Search for the cell housing the specified text and yield its [x, y] center coordinate. 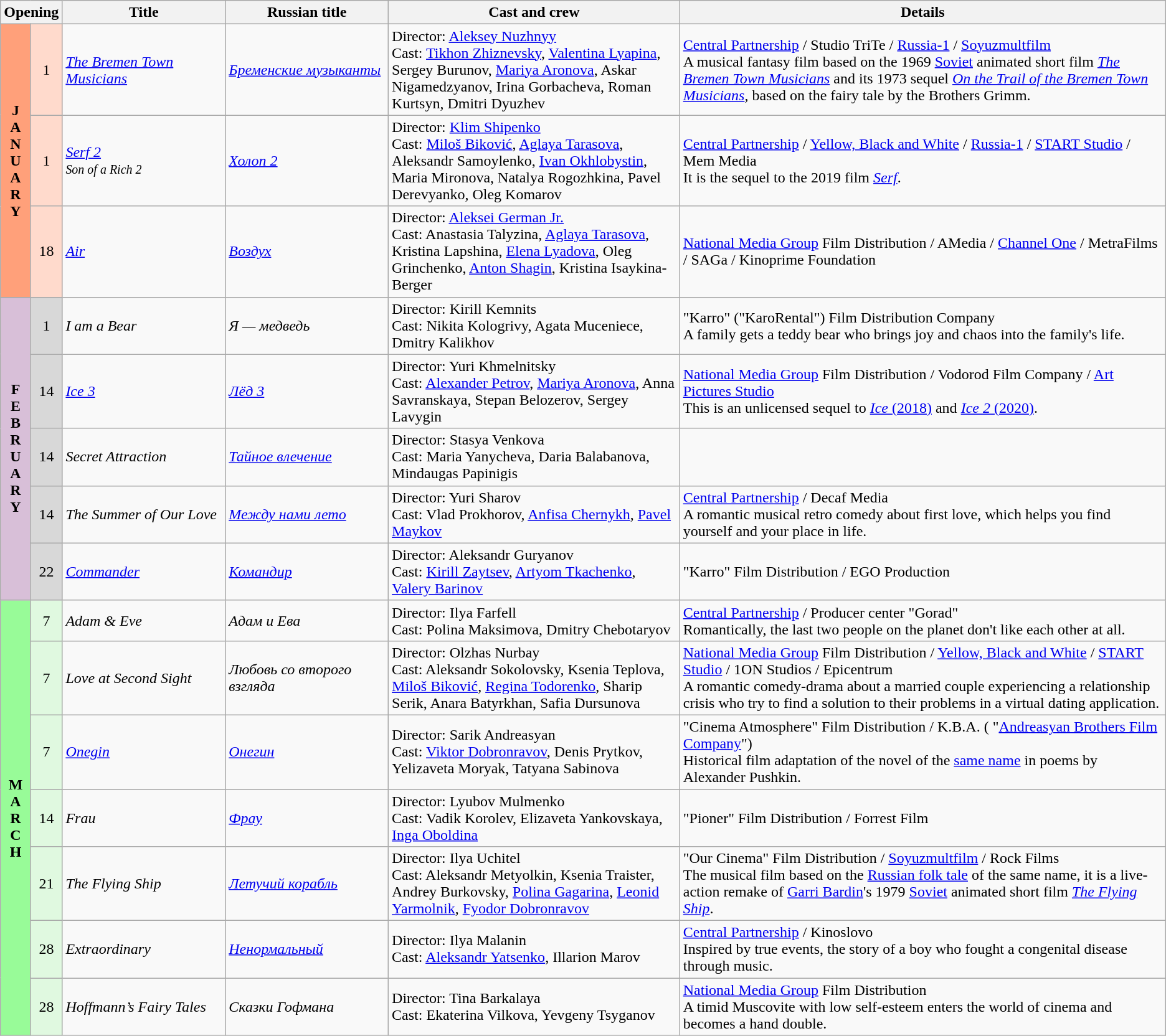
Ненормальный [307, 949]
Central Partnership / Producer center "Gorad" Romantically, the last two people on the planet don't like each other at all. [922, 620]
National Media Group Film Distribution / Vodorod Film Company / Art Pictures Studio This is an unlicensed sequel to Ice (2018) and Ice 2 (2020). [922, 391]
Director: Yuri Khmelnitsky Cast: Alexander Petrov, Mariya Aronova, Anna Savranskaya, Stepan Belozerov, Sergey Lavygin [534, 391]
The Bremen Town Musicians [144, 70]
Между нами лето [307, 514]
Director: Olzhas Nurbay Cast: Aleksandr Sokolovsky, Ksenia Teplova, Miloš Biković, Regina Todorenko, Sharip Serik, Anara Batyrkhan, Safia Dursunova [534, 677]
Central Partnership / Kinoslovo Inspired by true events, the story of a boy who fought a congenital disease through music. [922, 949]
Director: Lyubov Mulmenko Cast: Vadik Korolev, Elizaveta Yankovskaya, Inga Oboldina [534, 818]
Onegin [144, 752]
Холоп 2 [307, 161]
The Flying Ship [144, 884]
Title [144, 12]
Командир [307, 572]
Adam & Eve [144, 620]
Love at Second Sight [144, 677]
Летучий корабль [307, 884]
Director: Ilya Malanin Cast: Aleksandr Yatsenko, Illarion Marov [534, 949]
Director: Tina Barkalaya Cast: Ekaterina Vilkova, Yevgeny Tsyganov [534, 1007]
Онегин [307, 752]
Secret Attraction [144, 457]
National Media Group Film Distribution A timid Muscovite with low self-esteem enters the world of cinema and becomes a hand double. [922, 1007]
Тайное влечение [307, 457]
Director: Sarik Andreasyan Cast: Viktor Dobronravov, Denis Prytkov, Yelizaveta Moryak, Tatyana Sabinova [534, 752]
Cast and crew [534, 12]
JANUARY [16, 161]
Адам и Ева [307, 620]
Central Partnership / Yellow, Black and White / Russia-1 / START Studio / Mem Media It is the sequel to the 2019 film Serf. [922, 161]
21 [46, 884]
Commander [144, 572]
Фрау [307, 818]
Director: Kirill Kemnits Cast: Nikita Kologrivy, Agata Muceniece, Dmitry Kalikhov [534, 326]
Frau [144, 818]
Director: Stasya Venkova Cast: Maria Yanycheva, Daria Balabanova, Mindaugas Papinigis [534, 457]
MARCH [16, 817]
Бременские музыканты [307, 70]
National Media Group Film Distribution / AMedia / Channel One / MetraFilms / SAGa / Kinoprime Foundation [922, 252]
Director: Aleksandr Guryanov Cast: Kirill Zaytsev, Artyom Tkachenko, Valery Barinov [534, 572]
Воздух [307, 252]
FEBRUARY [16, 448]
Director: Yuri Sharov Cast: Vlad Prokhorov, Anfisa Chernykh, Pavel Maykov [534, 514]
Opening [31, 12]
Я — медведь [307, 326]
Central Partnership / Decaf Media A romantic musical retro comedy about first love, which helps you find yourself and your place in life. [922, 514]
Director: Ilya Farfell Cast: Polina Maksimova, Dmitry Chebotaryov [534, 620]
Air [144, 252]
Лёд 3 [307, 391]
Ice 3 [144, 391]
Сказки Гофмана [307, 1007]
Russian title [307, 12]
Extraordinary [144, 949]
"Pioner" Film Distribution / Forrest Film [922, 818]
"Karro" ("KaroRental") Film Distribution Company A family gets a teddy bear who brings joy and chaos into the family's life. [922, 326]
I am a Bear [144, 326]
18 [46, 252]
The Summer of Our Love [144, 514]
Любовь со второго взгляда [307, 677]
"Karro" Film Distribution / EGO Production [922, 572]
Details [922, 12]
Director: Ilya Uchitel Cast: Aleksandr Metyolkin, Ksenia Traister, Andrey Burkovsky, Polina Gagarina, Leonid Yarmolnik, Fyodor Dobronravov [534, 884]
Serf 2 Son of a Rich 2 [144, 161]
Hoffmann’s Fairy Tales [144, 1007]
22 [46, 572]
